Determine the [x, y] coordinate at the center of the cell enclosing the given text.  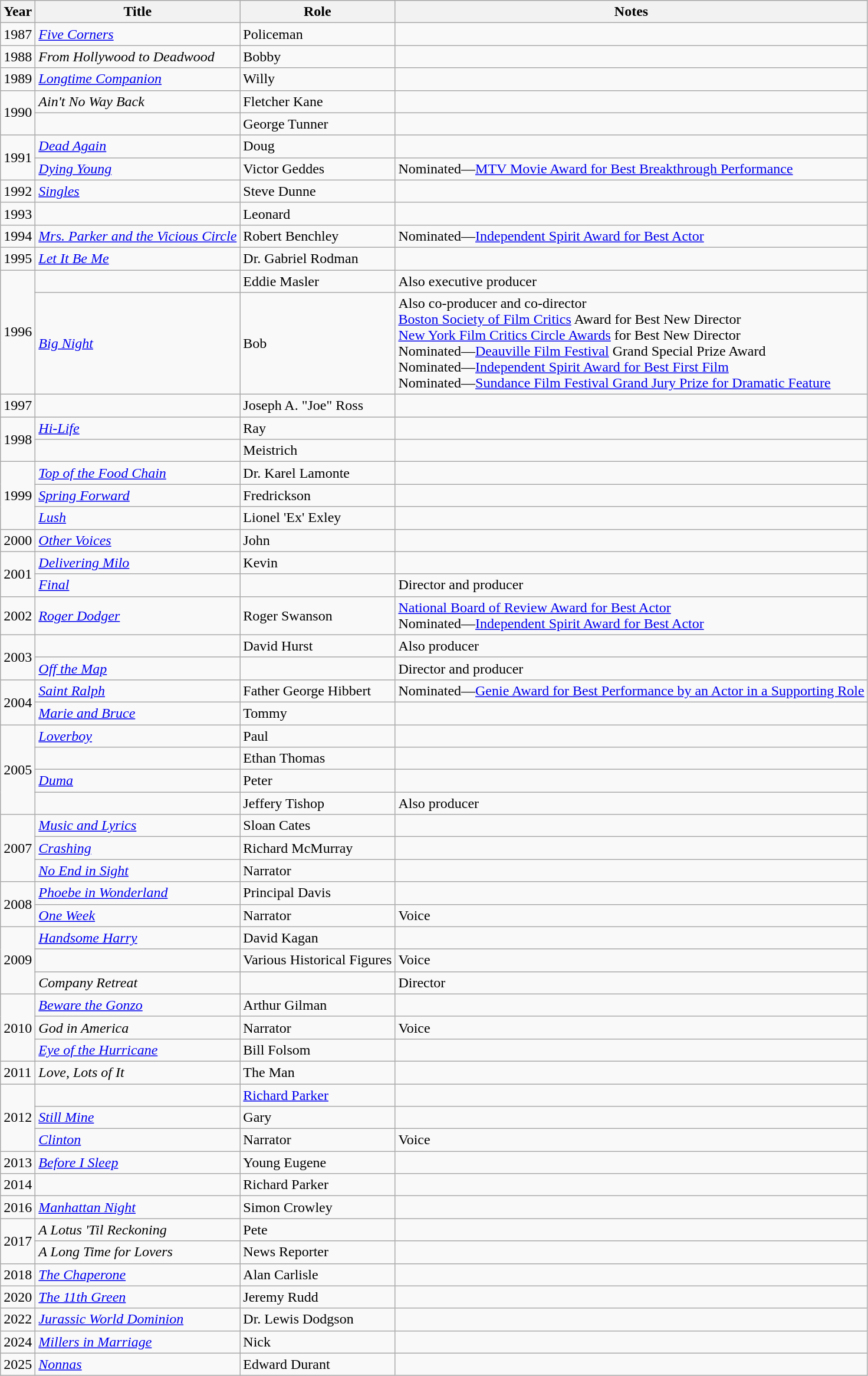
Nominated—MTV Movie Award for Best Breakthrough Performance [631, 169]
Title [138, 12]
Robert Benchley [317, 236]
Dying Young [138, 169]
2018 [18, 1275]
John [317, 540]
Gary [317, 1118]
2009 [18, 960]
2013 [18, 1162]
1992 [18, 191]
Jeffery Tishop [317, 803]
National Board of Review Award for Best ActorNominated—Independent Spirit Award for Best Actor [631, 616]
Phoebe in Wonderland [138, 893]
2007 [18, 848]
News Reporter [317, 1252]
Pete [317, 1230]
Dr. Lewis Dodgson [317, 1319]
2022 [18, 1319]
George Tunner [317, 124]
Year [18, 12]
2020 [18, 1297]
Dr. Karel Lamonte [317, 473]
Final [138, 585]
Nominated—Genie Award for Best Performance by an Actor in a Supporting Role [631, 691]
1987 [18, 34]
Spring Forward [138, 495]
Paul [317, 735]
No End in Sight [138, 871]
Before I Sleep [138, 1162]
Also executive producer [631, 281]
Bob [317, 343]
Music and Lyrics [138, 826]
2000 [18, 540]
A Long Time for Lovers [138, 1252]
2004 [18, 702]
Love, Lots of It [138, 1072]
1995 [18, 258]
Roger Swanson [317, 616]
God in America [138, 1027]
2002 [18, 616]
1989 [18, 79]
Delivering Milo [138, 563]
1997 [18, 406]
Ethan Thomas [317, 758]
Bill Folsom [317, 1050]
Bobby [317, 57]
Richard McMurray [317, 848]
2001 [18, 574]
2012 [18, 1118]
Other Voices [138, 540]
Nominated—Independent Spirit Award for Best Actor [631, 236]
2025 [18, 1364]
A Lotus 'Til Reckoning [138, 1230]
Loverboy [138, 735]
Lionel 'Ex' Exley [317, 518]
Nick [317, 1342]
Principal Davis [317, 893]
Role [317, 12]
Duma [138, 781]
Nonnas [138, 1364]
2011 [18, 1072]
Willy [317, 79]
2010 [18, 1027]
Handsome Harry [138, 938]
Let It Be Me [138, 258]
Manhattan Night [138, 1207]
David Hurst [317, 646]
Tommy [317, 713]
From Hollywood to Deadwood [138, 57]
Policeman [317, 34]
Marie and Bruce [138, 713]
Arthur Gilman [317, 1005]
Top of the Food Chain [138, 473]
1993 [18, 214]
1996 [18, 333]
Jurassic World Dominion [138, 1319]
Crashing [138, 848]
Still Mine [138, 1118]
Edward Durant [317, 1364]
2008 [18, 904]
Hi-Life [138, 428]
Fletcher Kane [317, 101]
1990 [18, 113]
Big Night [138, 343]
1998 [18, 439]
Various Historical Figures [317, 960]
2005 [18, 769]
Mrs. Parker and the Vicious Circle [138, 236]
1999 [18, 495]
Beware the Gonzo [138, 1005]
Doug [317, 146]
2003 [18, 657]
2024 [18, 1342]
Jeremy Rudd [317, 1297]
Father George Hibbert [317, 691]
David Kagan [317, 938]
The Chaperone [138, 1275]
The 11th Green [138, 1297]
Peter [317, 781]
One Week [138, 915]
Young Eugene [317, 1162]
Leonard [317, 214]
Dr. Gabriel Rodman [317, 258]
Alan Carlisle [317, 1275]
Five Corners [138, 34]
2016 [18, 1207]
The Man [317, 1072]
2014 [18, 1185]
Sloan Cates [317, 826]
Lush [138, 518]
Meistrich [317, 451]
Singles [138, 191]
1988 [18, 57]
Off the Map [138, 668]
Steve Dunne [317, 191]
Clinton [138, 1140]
Victor Geddes [317, 169]
Roger Dodger [138, 616]
Millers in Marriage [138, 1342]
Fredrickson [317, 495]
Joseph A. "Joe" Ross [317, 406]
Kevin [317, 563]
1991 [18, 157]
Notes [631, 12]
Eye of the Hurricane [138, 1050]
2017 [18, 1241]
Simon Crowley [317, 1207]
Ray [317, 428]
Saint Ralph [138, 691]
Longtime Companion [138, 79]
Company Retreat [138, 983]
Director [631, 983]
1994 [18, 236]
Dead Again [138, 146]
Ain't No Way Back [138, 101]
Eddie Masler [317, 281]
